Determine the (x, y) coordinate at the center of the cell enclosing the given text.  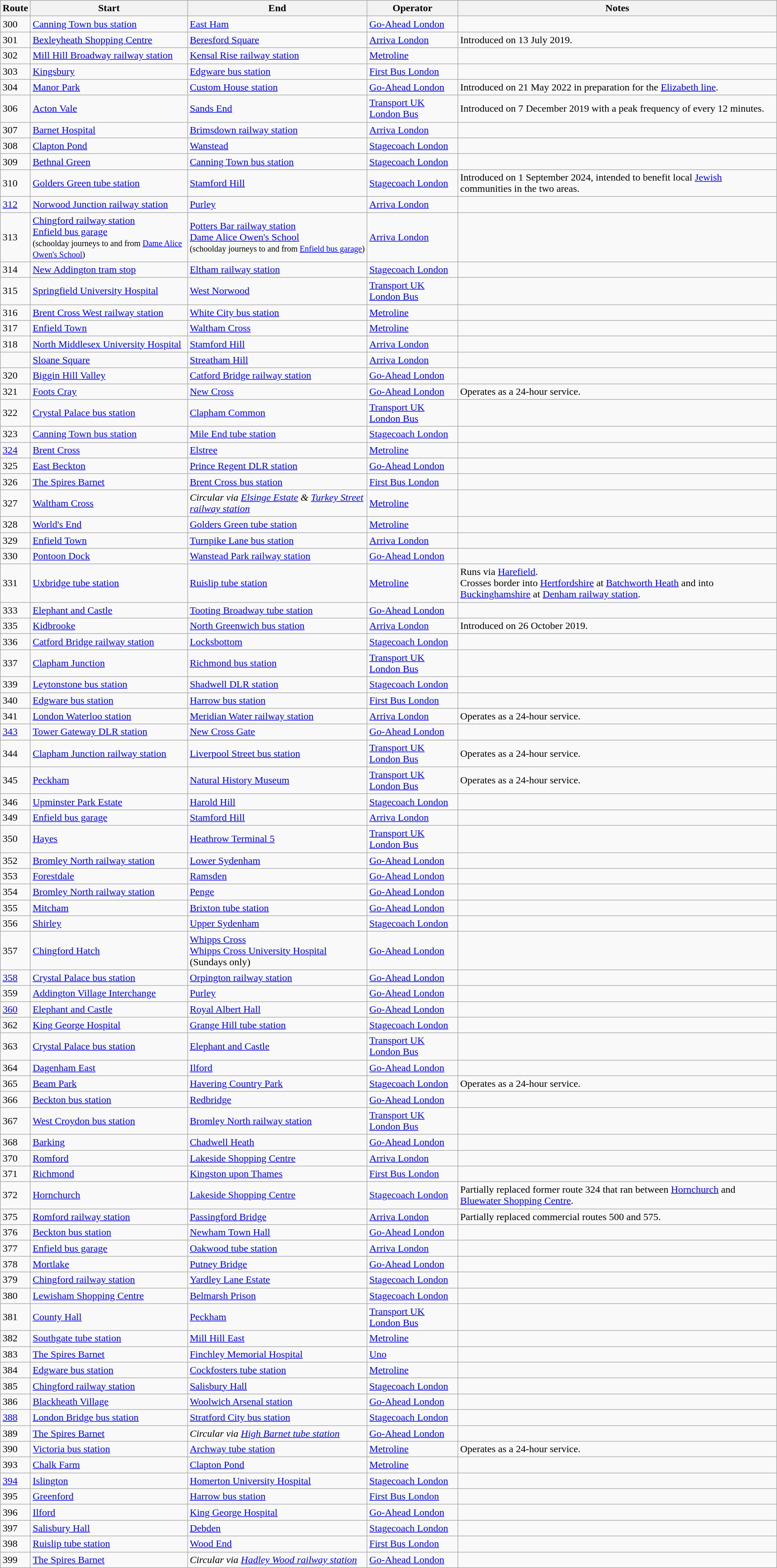
Operator (413, 8)
341 (15, 716)
Circular via Hadley Wood railway station (277, 1560)
377 (15, 1248)
Royal Albert Hall (277, 1009)
New Cross (277, 391)
399 (15, 1560)
Route (15, 8)
314 (15, 270)
Uno (413, 1354)
Yardley Lane Estate (277, 1280)
Locksbottom (277, 642)
Springfield University Hospital (109, 291)
Norwood Junction railway station (109, 204)
Homerton University Hospital (277, 1481)
Uxbridge tube station (109, 583)
371 (15, 1174)
Liverpool Street bus station (277, 753)
Brixton tube station (277, 908)
Chingford Hatch (109, 951)
Runs via Harefield.Crosses border into Hertfordshire at Batchworth Heath and into Buckinghamshire at Denham railway station. (617, 583)
Manor Park (109, 87)
300 (15, 24)
White City bus station (277, 313)
Natural History Museum (277, 780)
390 (15, 1449)
307 (15, 130)
359 (15, 993)
London Waterloo station (109, 716)
Beam Park (109, 1084)
Penge (277, 892)
310 (15, 183)
Forestdale (109, 876)
Woolwich Arsenal station (277, 1402)
North Greenwich bus station (277, 626)
379 (15, 1280)
Acton Vale (109, 109)
Foots Cray (109, 391)
Southgate tube station (109, 1338)
Eltham railway station (277, 270)
353 (15, 876)
339 (15, 685)
336 (15, 642)
Streatham Hill (277, 360)
315 (15, 291)
Meridian Water railway station (277, 716)
382 (15, 1338)
393 (15, 1465)
East Beckton (109, 466)
Mortlake (109, 1264)
385 (15, 1386)
364 (15, 1068)
368 (15, 1142)
Mile End tube station (277, 434)
349 (15, 817)
Prince Regent DLR station (277, 466)
Mill Hill East (277, 1338)
World's End (109, 524)
360 (15, 1009)
325 (15, 466)
Redbridge (277, 1099)
306 (15, 109)
Newham Town Hall (277, 1233)
Leytonstone bus station (109, 685)
Pontoon Dock (109, 556)
308 (15, 146)
Chadwell Heath (277, 1142)
Wood End (277, 1544)
Finchley Memorial Hospital (277, 1354)
366 (15, 1099)
Elstree (277, 450)
Lewisham Shopping Centre (109, 1296)
326 (15, 482)
365 (15, 1084)
Introduced on 26 October 2019. (617, 626)
378 (15, 1264)
Introduced on 7 December 2019 with a peak frequency of every 12 minutes. (617, 109)
Tower Gateway DLR station (109, 732)
Introduced on 21 May 2022 in preparation for the Elizabeth line. (617, 87)
Lower Sydenham (277, 861)
Start (109, 8)
303 (15, 71)
309 (15, 161)
Biggin Hill Valley (109, 376)
331 (15, 583)
Dagenham East (109, 1068)
375 (15, 1217)
367 (15, 1121)
394 (15, 1481)
333 (15, 610)
388 (15, 1417)
302 (15, 56)
Hayes (109, 839)
London Bridge bus station (109, 1417)
West Croydon bus station (109, 1121)
335 (15, 626)
327 (15, 503)
Blackheath Village (109, 1402)
384 (15, 1370)
Harold Hill (277, 802)
Upminster Park Estate (109, 802)
Brimsdown railway station (277, 130)
324 (15, 450)
Richmond bus station (277, 663)
322 (15, 413)
Belmarsh Prison (277, 1296)
323 (15, 434)
Ramsden (277, 876)
320 (15, 376)
357 (15, 951)
Mill Hill Broadway railway station (109, 56)
Potters Bar railway stationDame Alice Owen's School(schoolday journeys to and from Enfield bus garage) (277, 237)
East Ham (277, 24)
Circular via High Barnet tube station (277, 1433)
End (277, 8)
313 (15, 237)
350 (15, 839)
Partially replaced commercial routes 500 and 575. (617, 1217)
New Cross Gate (277, 732)
Sands End (277, 109)
330 (15, 556)
Barking (109, 1142)
Mitcham (109, 908)
Havering Country Park (277, 1084)
329 (15, 540)
Kidbrooke (109, 626)
321 (15, 391)
Notes (617, 8)
346 (15, 802)
Bexleyheath Shopping Centre (109, 40)
Beresford Square (277, 40)
328 (15, 524)
Romford railway station (109, 1217)
Brent Cross bus station (277, 482)
Turnpike Lane bus station (277, 540)
Clapham Junction railway station (109, 753)
Upper Sydenham (277, 924)
Stratford City bus station (277, 1417)
352 (15, 861)
Barnet Hospital (109, 130)
Sloane Square (109, 360)
301 (15, 40)
Addington Village Interchange (109, 993)
Kingston upon Thames (277, 1174)
362 (15, 1025)
395 (15, 1497)
Brent Cross West railway station (109, 313)
389 (15, 1433)
Grange Hill tube station (277, 1025)
372 (15, 1196)
370 (15, 1158)
Romford (109, 1158)
398 (15, 1544)
397 (15, 1528)
312 (15, 204)
316 (15, 313)
363 (15, 1046)
Clapham Common (277, 413)
Heathrow Terminal 5 (277, 839)
Circular via Elsinge Estate & Turkey Street railway station (277, 503)
396 (15, 1512)
383 (15, 1354)
Cockfosters tube station (277, 1370)
County Hall (109, 1317)
North Middlesex University Hospital (109, 344)
356 (15, 924)
354 (15, 892)
Richmond (109, 1174)
Orpington railway station (277, 978)
New Addington tram stop (109, 270)
Clapham Junction (109, 663)
Hornchurch (109, 1196)
317 (15, 328)
343 (15, 732)
Shirley (109, 924)
345 (15, 780)
381 (15, 1317)
Introduced on 13 July 2019. (617, 40)
Tooting Broadway tube station (277, 610)
318 (15, 344)
358 (15, 978)
386 (15, 1402)
Wanstead Park railway station (277, 556)
Whipps CrossWhipps Cross University Hospital (Sundays only) (277, 951)
Kensal Rise railway station (277, 56)
Chingford railway stationEnfield bus garage(schoolday journeys to and from Dame Alice Owen's School) (109, 237)
337 (15, 663)
304 (15, 87)
340 (15, 700)
Greenford (109, 1497)
Kingsbury (109, 71)
Debden (277, 1528)
Shadwell DLR station (277, 685)
Partially replaced former route 324 that ran between Hornchurch and Bluewater Shopping Centre. (617, 1196)
Putney Bridge (277, 1264)
Custom House station (277, 87)
Victoria bus station (109, 1449)
Archway tube station (277, 1449)
Introduced on 1 September 2024, intended to benefit local Jewish communities in the two areas. (617, 183)
Brent Cross (109, 450)
380 (15, 1296)
Chalk Farm (109, 1465)
376 (15, 1233)
Islington (109, 1481)
355 (15, 908)
344 (15, 753)
West Norwood (277, 291)
Wanstead (277, 146)
Bethnal Green (109, 161)
Passingford Bridge (277, 1217)
Oakwood tube station (277, 1248)
